Extract the [X, Y] coordinate from the center of the cell holding the provided text.  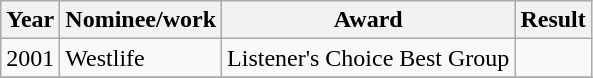
Listener's Choice Best Group [368, 58]
Award [368, 20]
2001 [30, 58]
Year [30, 20]
Nominee/work [141, 20]
Westlife [141, 58]
Result [553, 20]
